For the text-containing cell, return its midpoint in (X, Y) coordinate format. 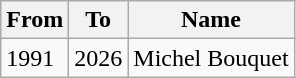
Name (211, 20)
Michel Bouquet (211, 58)
From (35, 20)
1991 (35, 58)
To (98, 20)
2026 (98, 58)
